Return (x, y) of the center of cell containing provided text 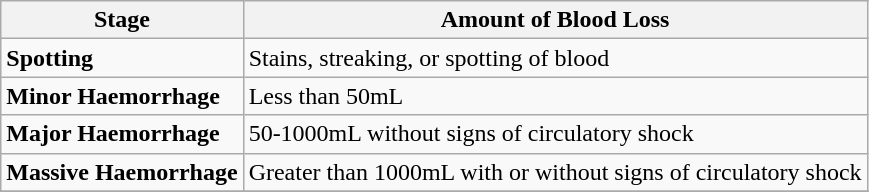
50-1000mL without signs of circulatory shock (555, 134)
Massive Haemorrhage (122, 172)
Stains, streaking, or spotting of blood (555, 58)
Stage (122, 20)
Minor Haemorrhage (122, 96)
Spotting (122, 58)
Less than 50mL (555, 96)
Major Haemorrhage (122, 134)
Amount of Blood Loss (555, 20)
Greater than 1000mL with or without signs of circulatory shock (555, 172)
